Pinpoint the cell where the given text exists, returning its (x, y) midpoint coordinate. 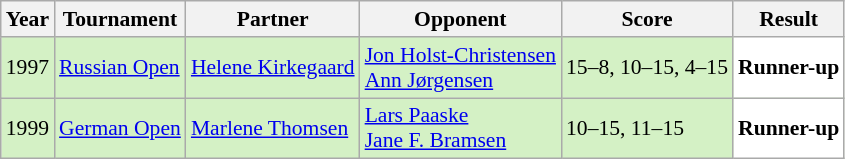
Result (788, 19)
Russian Open (120, 68)
1997 (28, 68)
Helene Kirkegaard (273, 68)
Partner (273, 19)
1999 (28, 128)
Score (647, 19)
Lars Paaske Jane F. Bramsen (460, 128)
Jon Holst-Christensen Ann Jørgensen (460, 68)
German Open (120, 128)
15–8, 10–15, 4–15 (647, 68)
Opponent (460, 19)
Marlene Thomsen (273, 128)
Year (28, 19)
Tournament (120, 19)
10–15, 11–15 (647, 128)
